Identify which cell holds the provided text, then report its (X, Y) central coordinate. 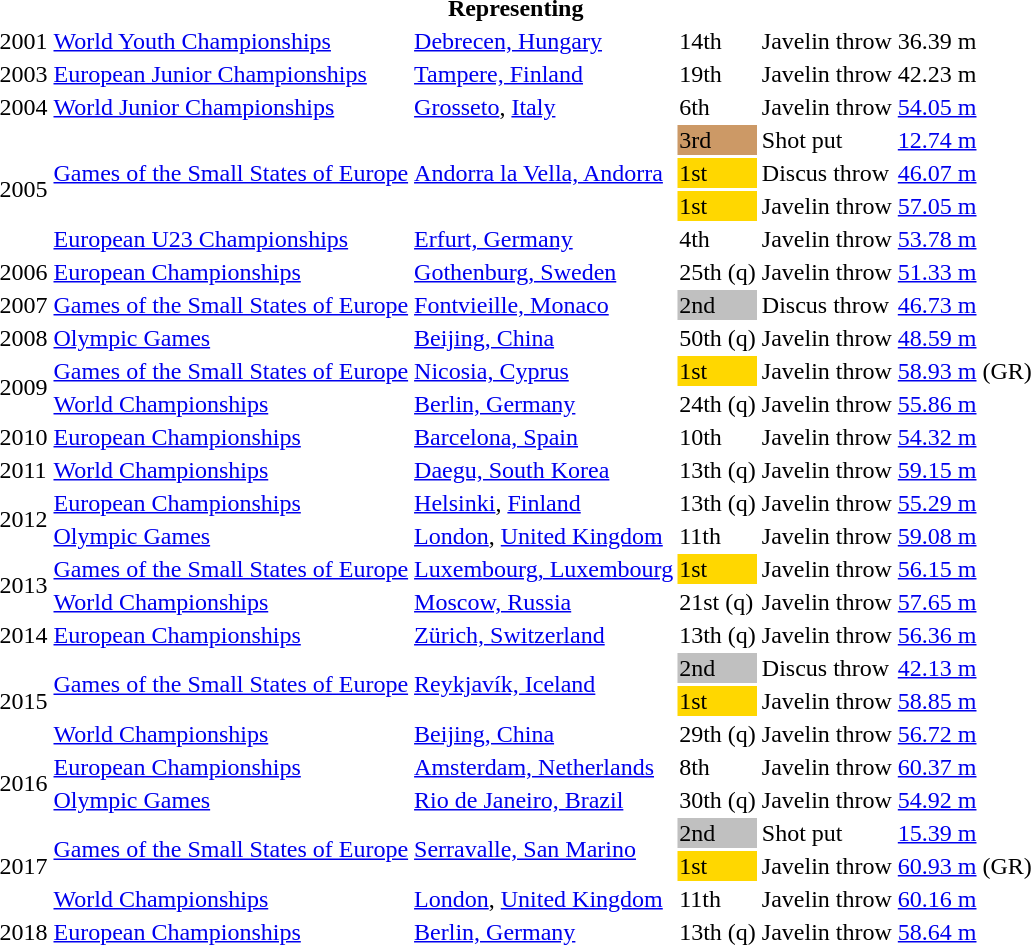
10th (718, 437)
Moscow, Russia (544, 602)
8th (718, 767)
Rio de Janeiro, Brazil (544, 800)
Helsinki, Finland (544, 503)
Reykjavík, Iceland (544, 684)
Nicosia, Cyprus (544, 371)
Daegu, South Korea (544, 470)
Barcelona, Spain (544, 437)
50th (q) (718, 338)
4th (718, 239)
30th (q) (718, 800)
Grosseto, Italy (544, 107)
Erfurt, Germany (544, 239)
Debrecen, Hungary (544, 41)
Zürich, Switzerland (544, 635)
Tampere, Finland (544, 74)
World Youth Championships (231, 41)
6th (718, 107)
Berlin, Germany (544, 404)
Luxembourg, Luxembourg (544, 569)
Gothenburg, Sweden (544, 272)
14th (718, 41)
25th (q) (718, 272)
Fontvieille, Monaco (544, 305)
European Junior Championships (231, 74)
3rd (718, 140)
World Junior Championships (231, 107)
29th (q) (718, 734)
European U23 Championships (231, 239)
21st (q) (718, 602)
Andorra la Vella, Andorra (544, 173)
19th (718, 74)
24th (q) (718, 404)
Amsterdam, Netherlands (544, 767)
Serravalle, San Marino (544, 850)
